Extract the (x, y) coordinate from the center of the cell holding the provided text.  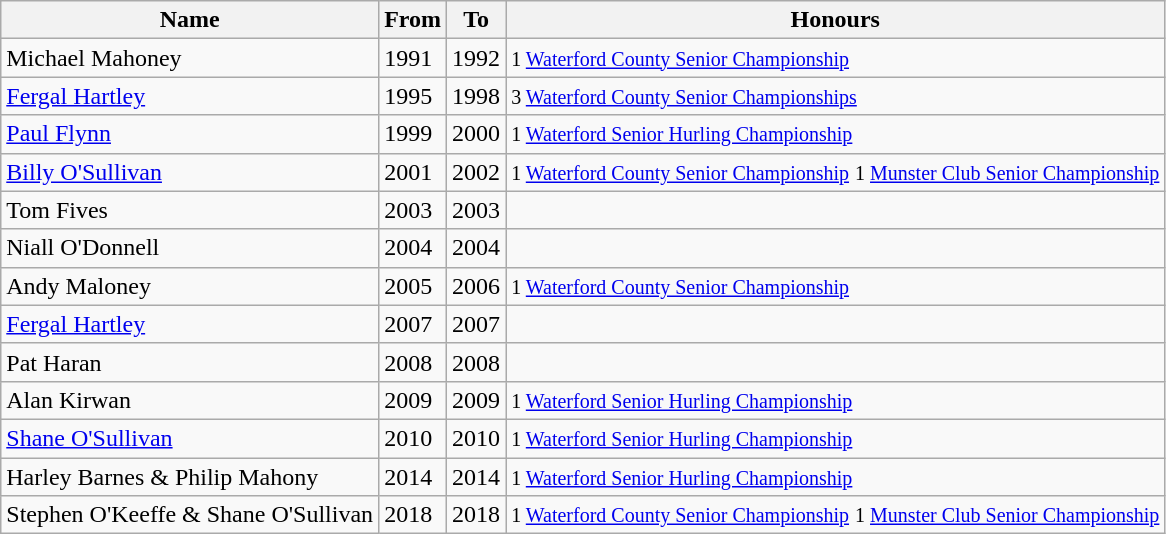
2000 (476, 134)
Stephen O'Keeffe & Shane O'Sullivan (190, 515)
1991 (413, 58)
2005 (413, 286)
1998 (476, 96)
3 Waterford County Senior Championships (836, 96)
1995 (413, 96)
Name (190, 20)
Tom Fives (190, 210)
2001 (413, 172)
Michael Mahoney (190, 58)
Billy O'Sullivan (190, 172)
2006 (476, 286)
Pat Haran (190, 362)
To (476, 20)
Niall O'Donnell (190, 248)
From (413, 20)
Andy Maloney (190, 286)
Harley Barnes & Philip Mahony (190, 477)
1999 (413, 134)
2002 (476, 172)
Honours (836, 20)
Shane O'Sullivan (190, 438)
Paul Flynn (190, 134)
1992 (476, 58)
Alan Kirwan (190, 400)
